Pinpoint the cell where the given text exists, returning its [X, Y] midpoint coordinate. 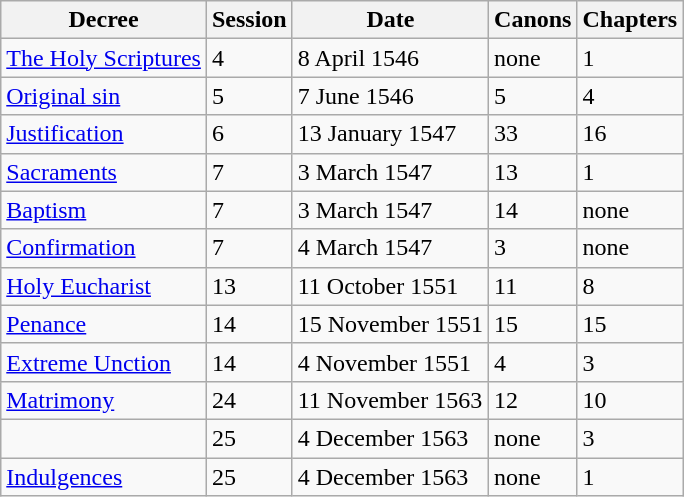
Chapters [630, 20]
15 November 1551 [390, 324]
33 [533, 134]
11 October 1551 [390, 286]
10 [630, 400]
11 November 1563 [390, 400]
Extreme Unction [104, 362]
4 March 1547 [390, 248]
Indulgences [104, 477]
12 [533, 400]
24 [249, 400]
Session [249, 20]
Date [390, 20]
8 April 1546 [390, 58]
4 November 1551 [390, 362]
8 [630, 286]
6 [249, 134]
The Holy Scriptures [104, 58]
11 [533, 286]
Holy Eucharist [104, 286]
Canons [533, 20]
13 January 1547 [390, 134]
Penance [104, 324]
Matrimony [104, 400]
Justification [104, 134]
Confirmation [104, 248]
Sacraments [104, 172]
16 [630, 134]
Original sin [104, 96]
Baptism [104, 210]
Decree [104, 20]
7 June 1546 [390, 96]
